Detect which cell encompasses the target text, then output its (x, y) center coordinate. 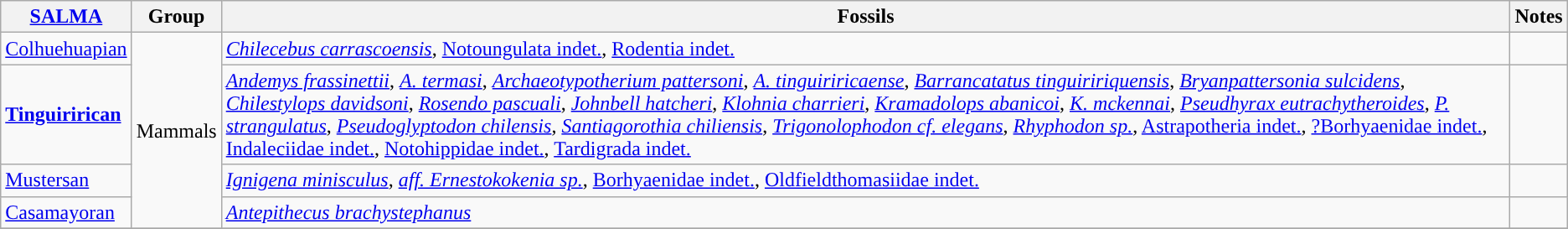
Chilecebus carrascoensis, Notoungulata indet., Rodentia indet. (866, 49)
Colhuehuapian (66, 49)
SALMA (66, 17)
Casamayoran (66, 212)
Mustersan (66, 180)
Notes (1539, 17)
Fossils (866, 17)
Antepithecus brachystephanus (866, 212)
Mammals (176, 131)
Ignigena minisculus, aff. Ernestokokenia sp., Borhyaenidae indet., Oldfieldthomasiidae indet. (866, 180)
Tinguirirican (66, 114)
Group (176, 17)
